Output the [X, Y] coordinate of the center of the cell containing the given text.  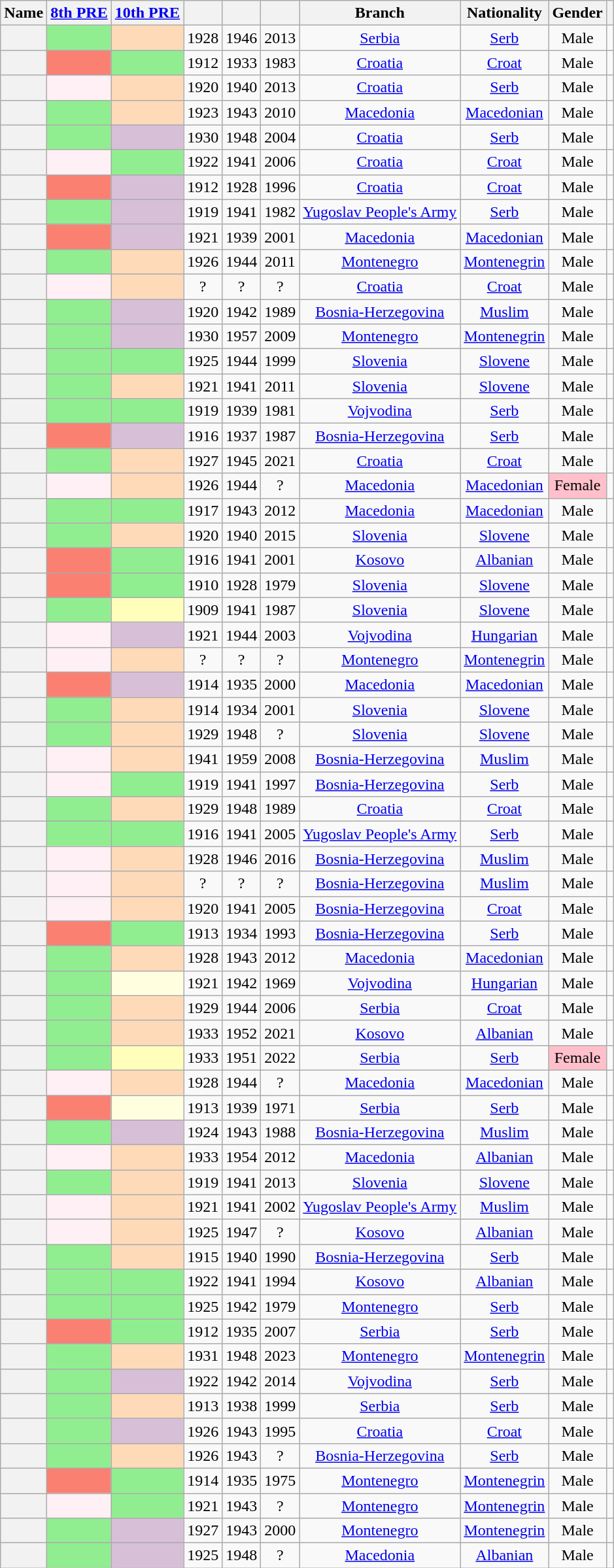
2014 [280, 1381]
1994 [280, 1282]
1983 [280, 63]
1971 [280, 1108]
2002 [280, 1207]
1957 [242, 337]
2003 [280, 635]
2009 [280, 337]
1917 [203, 510]
1931 [203, 1356]
Nationality [505, 13]
1954 [242, 1158]
2010 [280, 112]
1924 [203, 1133]
Name [24, 13]
1915 [203, 1257]
1996 [280, 187]
2022 [280, 1058]
1990 [280, 1257]
2007 [280, 1331]
1938 [242, 1406]
1951 [242, 1058]
8th PRE [79, 13]
1975 [280, 1480]
1993 [280, 933]
Branch [380, 13]
10th PRE [147, 13]
2008 [280, 759]
1982 [280, 212]
Gender [577, 13]
1947 [242, 1232]
1909 [203, 610]
1910 [203, 585]
1923 [203, 112]
1937 [242, 436]
1945 [242, 461]
1981 [280, 411]
2023 [280, 1356]
1952 [242, 1033]
2004 [280, 137]
1969 [280, 983]
1995 [280, 1431]
2015 [280, 535]
1959 [242, 759]
1997 [280, 784]
1988 [280, 1133]
2016 [280, 859]
